Return [x, y] of the center of cell containing provided text 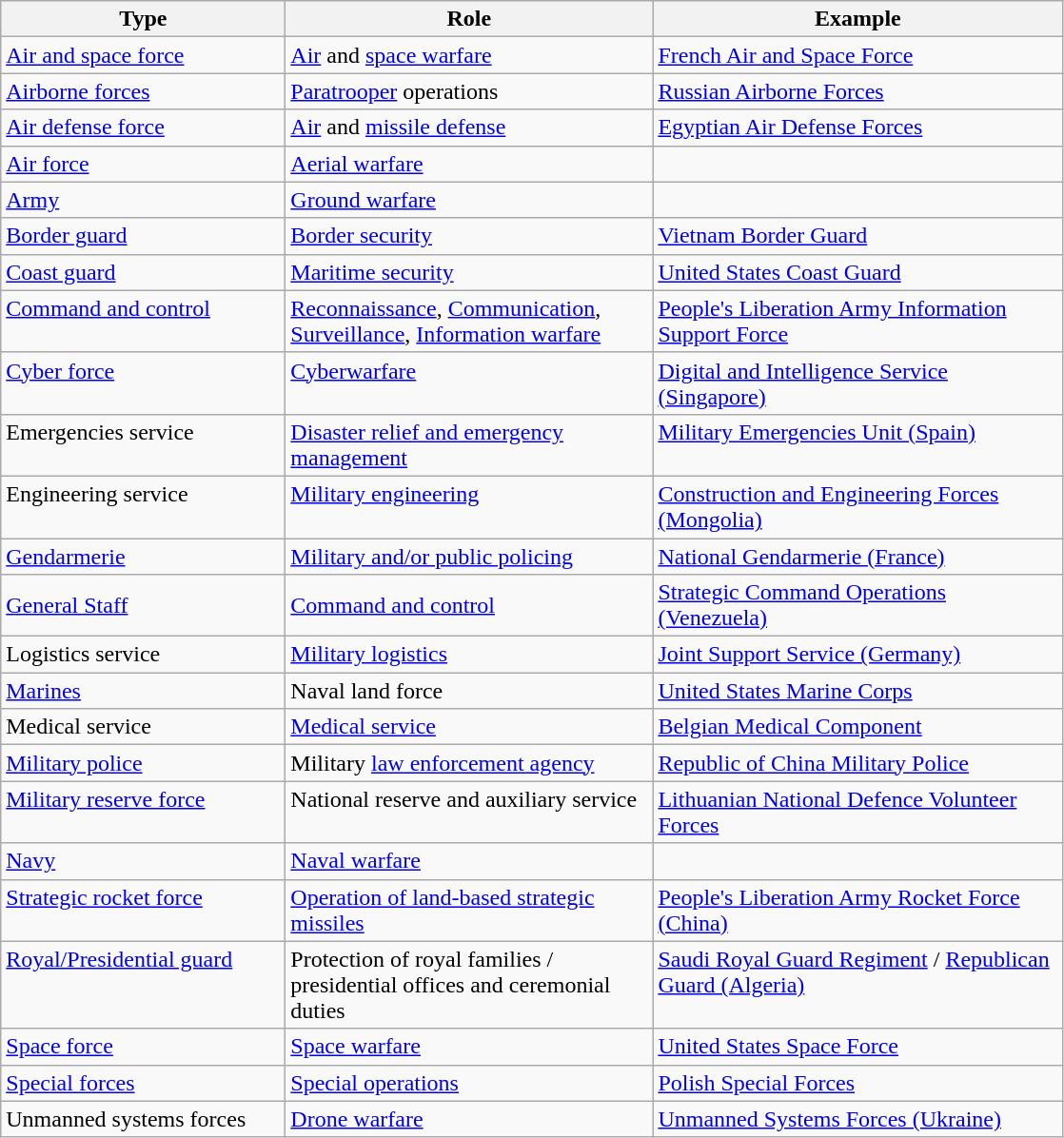
Border guard [143, 236]
Royal/Presidential guard [143, 985]
Drone warfare [469, 1119]
Naval warfare [469, 861]
Border security [469, 236]
Ground warfare [469, 200]
People's Liberation Army Rocket Force (China) [858, 910]
Military and/or public policing [469, 557]
Republic of China Military Police [858, 763]
Maritime security [469, 272]
General Staff [143, 605]
Protection of royal families / presidential offices and ceremonial duties [469, 985]
Disaster relief and emergency management [469, 445]
Strategic rocket force [143, 910]
Example [858, 19]
Unmanned Systems Forces (Ukraine) [858, 1119]
Role [469, 19]
United States Coast Guard [858, 272]
Belgian Medical Component [858, 727]
Special forces [143, 1083]
Air and space warfare [469, 55]
French Air and Space Force [858, 55]
Egyptian Air Defense Forces [858, 128]
Military logistics [469, 655]
Special operations [469, 1083]
Airborne forces [143, 91]
Paratrooper operations [469, 91]
People's Liberation Army Information Support Force [858, 322]
Air and space force [143, 55]
Polish Special Forces [858, 1083]
Operation of land-based strategic missiles [469, 910]
Engineering service [143, 506]
Military law enforcement agency [469, 763]
Air defense force [143, 128]
Vietnam Border Guard [858, 236]
Unmanned systems forces [143, 1119]
Military engineering [469, 506]
Cyberwarfare [469, 383]
Digital and Intelligence Service (Singapore) [858, 383]
Strategic Command Operations (Venezuela) [858, 605]
Lithuanian National Defence Volunteer Forces [858, 813]
Construction and Engineering Forces (Mongolia) [858, 506]
Logistics service [143, 655]
Space force [143, 1047]
Marines [143, 691]
Coast guard [143, 272]
Air and missile defense [469, 128]
National reserve and auxiliary service [469, 813]
Aerial warfare [469, 164]
United States Marine Corps [858, 691]
United States Space Force [858, 1047]
Navy [143, 861]
Reconnaissance, Communication, Surveillance, Information warfare [469, 322]
Type [143, 19]
Air force [143, 164]
Joint Support Service (Germany) [858, 655]
Cyber force [143, 383]
Naval land force [469, 691]
Gendarmerie [143, 557]
National Gendarmerie (France) [858, 557]
Space warfare [469, 1047]
Russian Airborne Forces [858, 91]
Emergencies service [143, 445]
Army [143, 200]
Saudi Royal Guard Regiment / Republican Guard (Algeria) [858, 985]
Military police [143, 763]
Military Emergencies Unit (Spain) [858, 445]
Military reserve force [143, 813]
